Locate the cell with the specified text and output its (x, y) center coordinate. 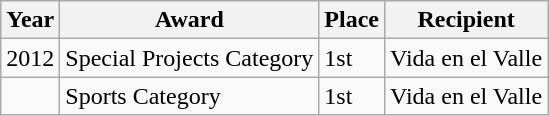
Award (190, 20)
Special Projects Category (190, 58)
2012 (30, 58)
Recipient (466, 20)
Year (30, 20)
Place (352, 20)
Sports Category (190, 96)
